From the cell containing the given text, extract its center point as [X, Y] coordinate. 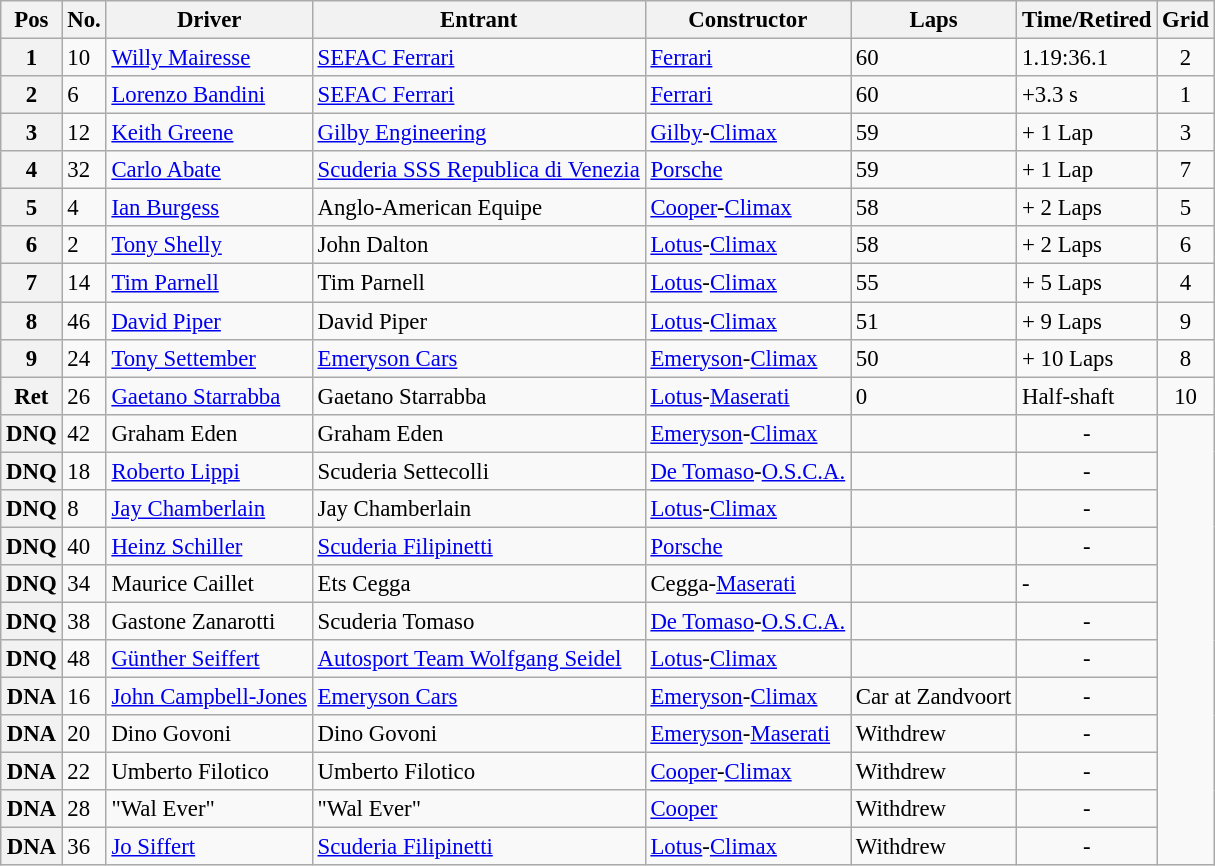
Cooper [748, 809]
Willy Mairesse [209, 58]
34 [84, 584]
Roberto Lippi [209, 471]
+ 9 Laps [1087, 321]
Autosport Team Wolfgang Seidel [478, 659]
Ret [32, 396]
40 [84, 546]
Emeryson-Maserati [748, 734]
18 [84, 471]
1.19:36.1 [1087, 58]
Ets Cegga [478, 584]
28 [84, 809]
12 [84, 133]
26 [84, 396]
Time/Retired [1087, 20]
32 [84, 170]
51 [933, 321]
Anglo-American Equipe [478, 208]
Gilby-Climax [748, 133]
20 [84, 734]
Car at Zandvoort [933, 697]
+ 10 Laps [1087, 358]
Lorenzo Bandini [209, 95]
Ian Burgess [209, 208]
Pos [32, 20]
Keith Greene [209, 133]
46 [84, 321]
Gilby Engineering [478, 133]
0 [933, 396]
No. [84, 20]
Scuderia Tomaso [478, 621]
22 [84, 772]
Scuderia SSS Republica di Venezia [478, 170]
42 [84, 433]
Lotus-Maserati [748, 396]
John Campbell-Jones [209, 697]
Entrant [478, 20]
+3.3 s [1087, 95]
Constructor [748, 20]
24 [84, 358]
Günther Seiffert [209, 659]
Gastone Zanarotti [209, 621]
Scuderia Settecolli [478, 471]
50 [933, 358]
Tony Settember [209, 358]
Carlo Abate [209, 170]
+ 5 Laps [1087, 283]
14 [84, 283]
Tony Shelly [209, 245]
48 [84, 659]
Half-shaft [1087, 396]
Grid [1186, 20]
Driver [209, 20]
Maurice Caillet [209, 584]
Laps [933, 20]
Jo Siffert [209, 847]
Heinz Schiller [209, 546]
36 [84, 847]
16 [84, 697]
Cegga-Maserati [748, 584]
55 [933, 283]
38 [84, 621]
John Dalton [478, 245]
